Extract the (x, y) coordinate from the center of the cell holding the provided text.  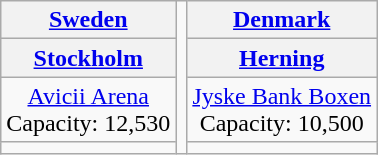
Herning (282, 58)
Avicii ArenaCapacity: 12,530 (88, 110)
Sweden (88, 20)
Denmark (282, 20)
Jyske Bank BoxenCapacity: 10,500 (282, 110)
Stockholm (88, 58)
